Search for the cell housing the specified text and yield its (x, y) center coordinate. 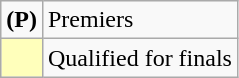
Qualified for finals (140, 58)
(P) (22, 20)
Premiers (140, 20)
